Pinpoint the cell where the given text exists, returning its (x, y) midpoint coordinate. 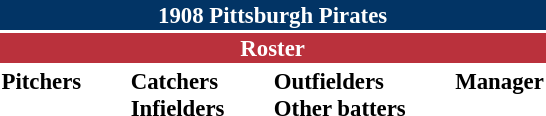
1908 Pittsburgh Pirates (272, 15)
Roster (272, 48)
